From the cell containing the given text, extract its center point as (X, Y) coordinate. 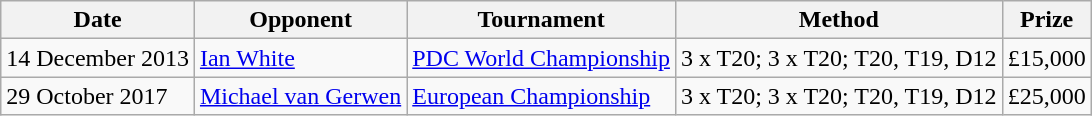
Prize (1046, 20)
£15,000 (1046, 58)
Opponent (300, 20)
Date (98, 20)
£25,000 (1046, 96)
29 October 2017 (98, 96)
14 December 2013 (98, 58)
PDC World Championship (542, 58)
European Championship (542, 96)
Tournament (542, 20)
Ian White (300, 58)
Michael van Gerwen (300, 96)
Method (838, 20)
